Return the [x, y] coordinate for the center point of the cell that contains the specified text.  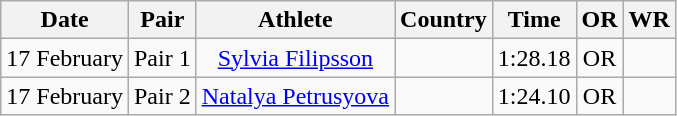
WR [649, 20]
1:24.10 [534, 96]
Natalya Petrusyova [295, 96]
Pair 1 [162, 58]
Country [444, 20]
Date [65, 20]
Pair [162, 20]
Athlete [295, 20]
Sylvia Filipsson [295, 58]
Time [534, 20]
1:28.18 [534, 58]
Pair 2 [162, 96]
